From the cell containing the given text, extract its center point as (x, y) coordinate. 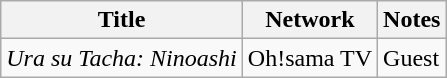
Network (310, 20)
Notes (412, 20)
Guest (412, 58)
Ura su Tacha: Ninoashi (122, 58)
Oh!sama TV (310, 58)
Title (122, 20)
